Detect which cell encompasses the target text, then output its [X, Y] center coordinate. 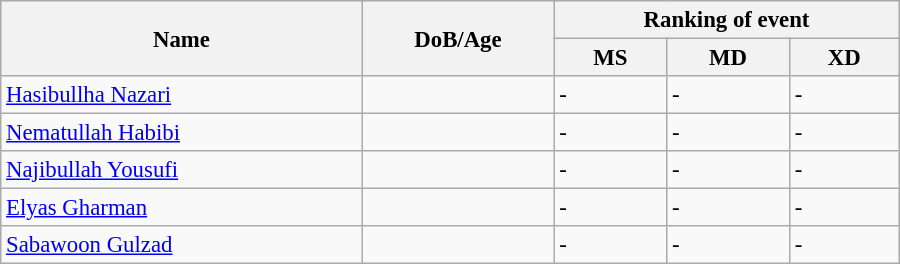
Name [182, 38]
DoB/Age [458, 38]
Hasibullha Nazari [182, 95]
MD [728, 58]
Sabawoon Gulzad [182, 245]
Najibullah Yousufi [182, 170]
MS [610, 58]
XD [844, 58]
Ranking of event [726, 20]
Nematullah Habibi [182, 133]
Elyas Gharman [182, 208]
